Determine the (x, y) coordinate at the center of the cell enclosing the given text.  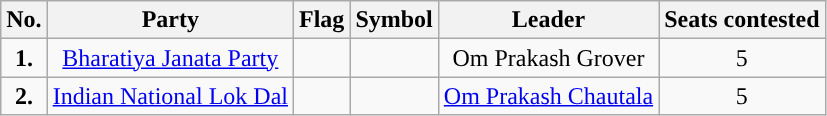
No. (24, 20)
Leader (548, 20)
Indian National Lok Dal (170, 96)
Bharatiya Janata Party (170, 58)
Symbol (394, 20)
2. (24, 96)
1. (24, 58)
Om Prakash Chautala (548, 96)
Party (170, 20)
Seats contested (742, 20)
Om Prakash Grover (548, 58)
Flag (321, 20)
